Identify which cell holds the provided text, then report its (X, Y) central coordinate. 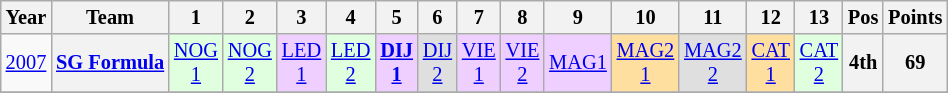
2 (250, 17)
9 (578, 17)
NOG1 (196, 63)
VIE2 (523, 63)
10 (646, 17)
VIE1 (479, 63)
Team (110, 17)
CAT1 (771, 63)
LED1 (302, 63)
69 (915, 63)
1 (196, 17)
4th (863, 63)
13 (819, 17)
11 (712, 17)
4 (350, 17)
DIJ2 (438, 63)
5 (396, 17)
MAG21 (646, 63)
6 (438, 17)
8 (523, 17)
LED2 (350, 63)
MAG1 (578, 63)
CAT2 (819, 63)
Year (26, 17)
7 (479, 17)
3 (302, 17)
NOG2 (250, 63)
2007 (26, 63)
12 (771, 17)
SG Formula (110, 63)
Points (915, 17)
DIJ1 (396, 63)
MAG22 (712, 63)
Pos (863, 17)
